Locate the cell with the specified text and output its [x, y] center coordinate. 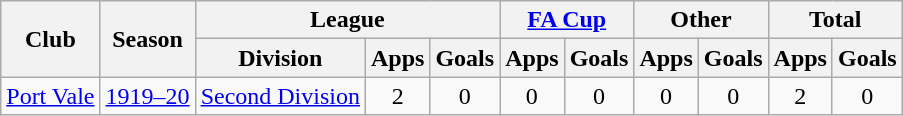
Other [701, 20]
Season [148, 39]
Club [50, 39]
League [348, 20]
FA Cup [567, 20]
Second Division [280, 96]
Division [280, 58]
1919–20 [148, 96]
Total [835, 20]
Port Vale [50, 96]
